Scan for the cell matching the given text and deliver its (x, y) coordinate at center. 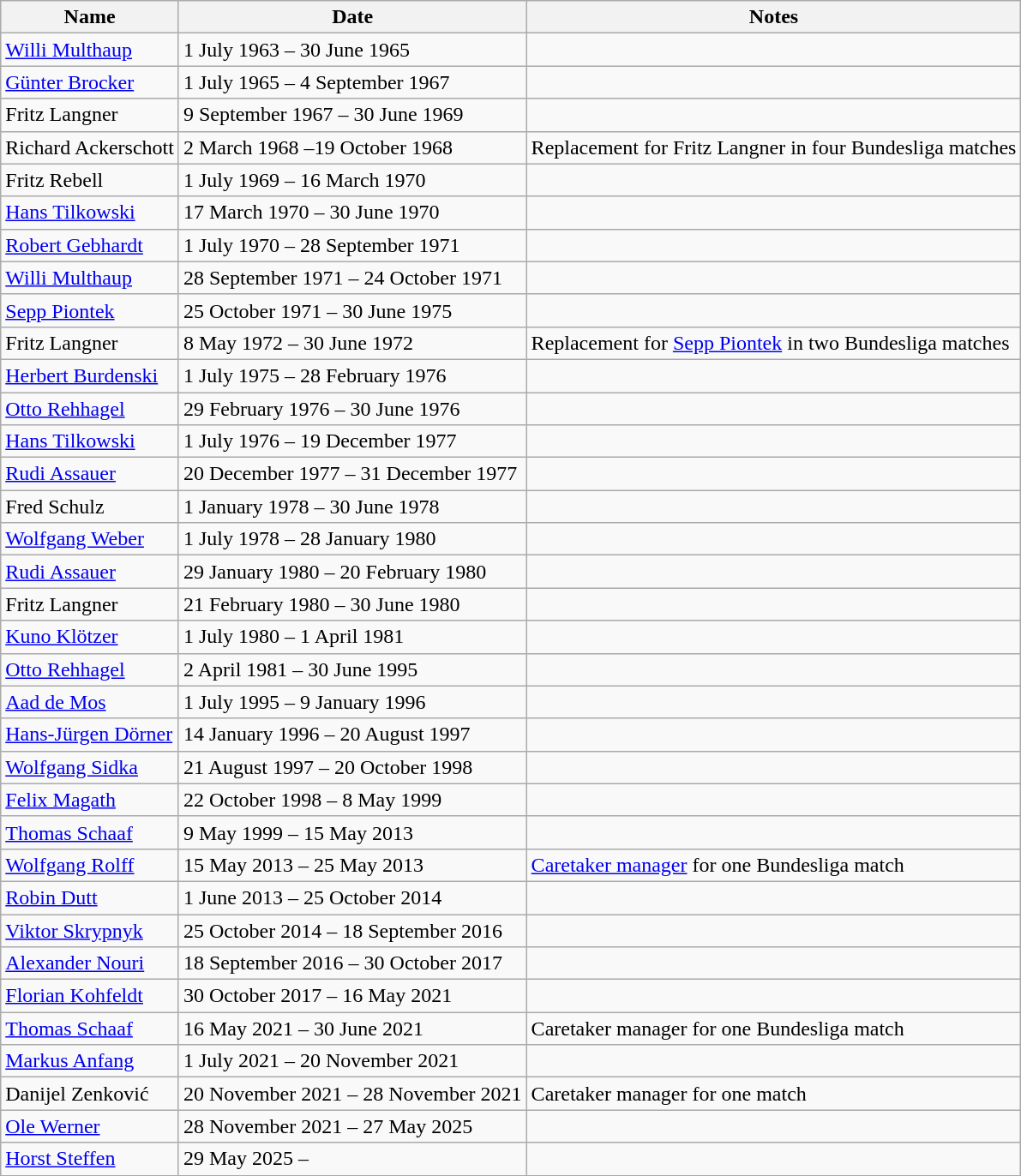
20 December 1977 – 31 December 1977 (352, 474)
Florian Kohfeldt (90, 996)
Kuno Klötzer (90, 637)
Aad de Mos (90, 702)
1 July 1965 – 4 September 1967 (352, 82)
9 September 1967 – 30 June 1969 (352, 115)
22 October 1998 – 8 May 1999 (352, 800)
Fred Schulz (90, 507)
Herbert Burdenski (90, 375)
1 July 1963 – 30 June 1965 (352, 50)
2 April 1981 – 30 June 1995 (352, 669)
29 January 1980 – 20 February 1980 (352, 572)
1 July 1970 – 28 September 1971 (352, 245)
2 March 1968 –19 October 1968 (352, 147)
Ole Werner (90, 1126)
Notes (773, 17)
Richard Ackerschott (90, 147)
8 May 1972 – 30 June 1972 (352, 343)
Wolfgang Sidka (90, 767)
Replacement for Fritz Langner in four Bundesliga matches (773, 147)
21 August 1997 – 20 October 1998 (352, 767)
1 July 1969 – 16 March 1970 (352, 180)
Felix Magath (90, 800)
1 January 1978 – 30 June 1978 (352, 507)
Replacement for Sepp Piontek in two Bundesliga matches (773, 343)
25 October 2014 – 18 September 2016 (352, 930)
16 May 2021 – 30 June 2021 (352, 1029)
15 May 2013 – 25 May 2013 (352, 865)
Günter Brocker (90, 82)
Name (90, 17)
Caretaker manager for one match (773, 1094)
20 November 2021 – 28 November 2021 (352, 1094)
21 February 1980 – 30 June 1980 (352, 604)
Robert Gebhardt (90, 245)
29 February 1976 – 30 June 1976 (352, 409)
1 July 1995 – 9 January 1996 (352, 702)
Wolfgang Rolff (90, 865)
1 July 2021 – 20 November 2021 (352, 1061)
1 June 2013 – 25 October 2014 (352, 897)
Date (352, 17)
1 July 1978 – 28 January 1980 (352, 539)
1 July 1980 – 1 April 1981 (352, 637)
1 July 1975 – 28 February 1976 (352, 375)
25 October 1971 – 30 June 1975 (352, 310)
Wolfgang Weber (90, 539)
28 November 2021 – 27 May 2025 (352, 1126)
14 January 1996 – 20 August 1997 (352, 735)
Alexander Nouri (90, 963)
30 October 2017 – 16 May 2021 (352, 996)
28 September 1971 – 24 October 1971 (352, 278)
Sepp Piontek (90, 310)
Hans-Jürgen Dörner (90, 735)
29 May 2025 – (352, 1159)
Markus Anfang (90, 1061)
17 March 1970 – 30 June 1970 (352, 213)
Horst Steffen (90, 1159)
Robin Dutt (90, 897)
18 September 2016 – 30 October 2017 (352, 963)
9 May 1999 – 15 May 2013 (352, 832)
1 July 1976 – 19 December 1977 (352, 441)
Viktor Skrypnyk (90, 930)
Fritz Rebell (90, 180)
Danijel Zenković (90, 1094)
